Pinpoint the cell where the given text exists, returning its (X, Y) midpoint coordinate. 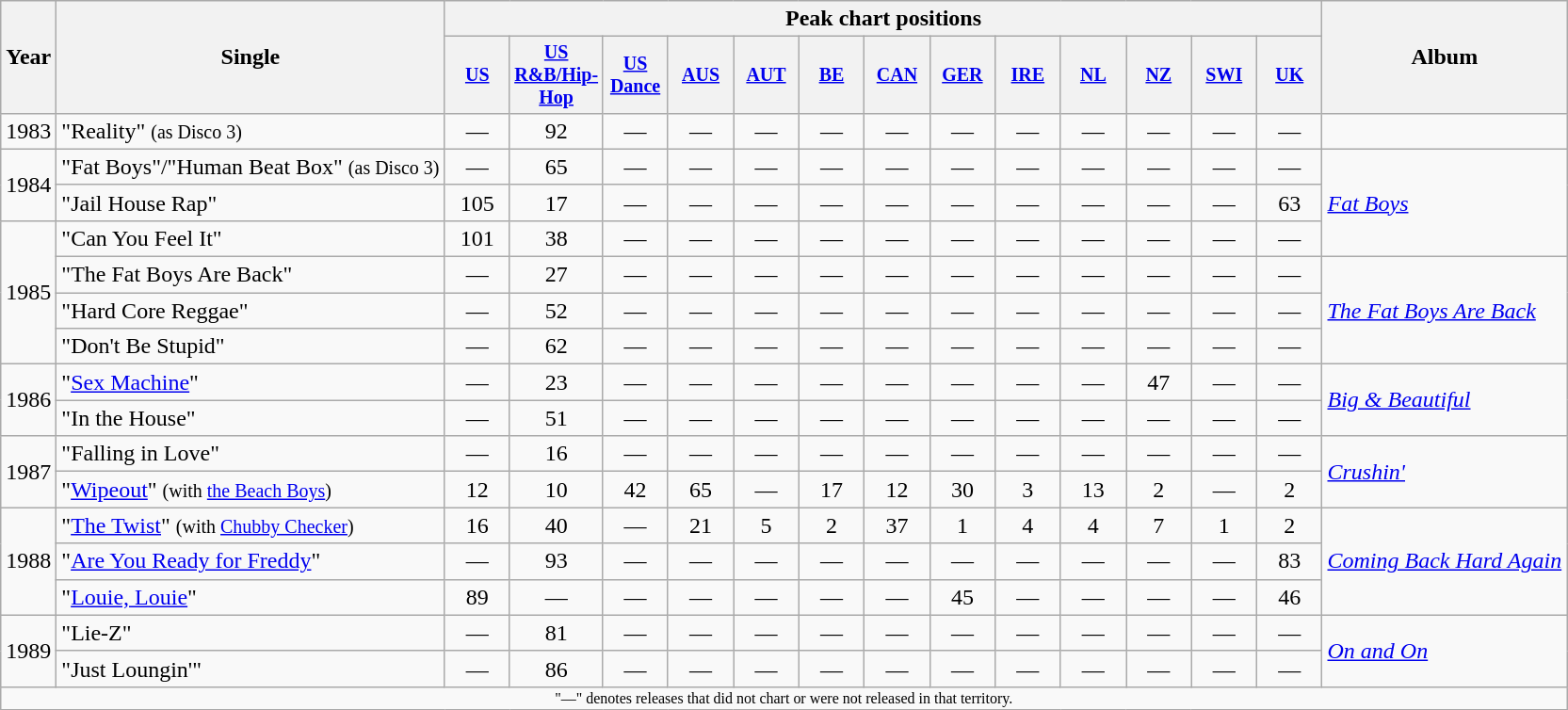
"—" denotes releases that did not chart or were not released in that territory. (784, 698)
Coming Back Hard Again (1445, 561)
BE (831, 75)
10 (556, 490)
"Hard Core Reggae" (251, 311)
Year (28, 57)
37 (897, 525)
US R&B/Hip-Hop (556, 75)
21 (701, 525)
IRE (1028, 75)
"Lie-Z" (251, 633)
Single (251, 57)
1988 (28, 561)
"Jail House Rap" (251, 202)
"Are You Ready for Freddy" (251, 561)
NZ (1158, 75)
The Fat Boys Are Back (1445, 311)
On and On (1445, 651)
"Don't Be Stupid" (251, 347)
1984 (28, 185)
101 (477, 238)
"The Fat Boys Are Back" (251, 275)
Album (1445, 57)
92 (556, 131)
83 (1290, 561)
USDance (635, 75)
Big & Beautiful (1445, 400)
"In the House" (251, 418)
27 (556, 275)
GER (962, 75)
SWI (1224, 75)
US (477, 75)
63 (1290, 202)
Peak chart positions (883, 19)
UK (1290, 75)
38 (556, 238)
23 (556, 382)
86 (556, 669)
30 (962, 490)
1987 (28, 472)
"Wipeout" (with the Beach Boys) (251, 490)
105 (477, 202)
1986 (28, 400)
46 (1290, 597)
Crushin' (1445, 472)
"Just Loungin'" (251, 669)
"Fat Boys"/"Human Beat Box" (as Disco 3) (251, 167)
13 (1092, 490)
42 (635, 490)
"The Twist" (with Chubby Checker) (251, 525)
81 (556, 633)
52 (556, 311)
89 (477, 597)
"Sex Machine" (251, 382)
NL (1092, 75)
AUT (767, 75)
"Can You Feel It" (251, 238)
3 (1028, 490)
51 (556, 418)
CAN (897, 75)
45 (962, 597)
"Louie, Louie" (251, 597)
40 (556, 525)
62 (556, 347)
"Reality" (as Disco 3) (251, 131)
1989 (28, 651)
1983 (28, 131)
5 (767, 525)
Fat Boys (1445, 202)
"Falling in Love" (251, 454)
1985 (28, 292)
47 (1158, 382)
93 (556, 561)
7 (1158, 525)
AUS (701, 75)
